Search for the cell housing the specified text and yield its (X, Y) center coordinate. 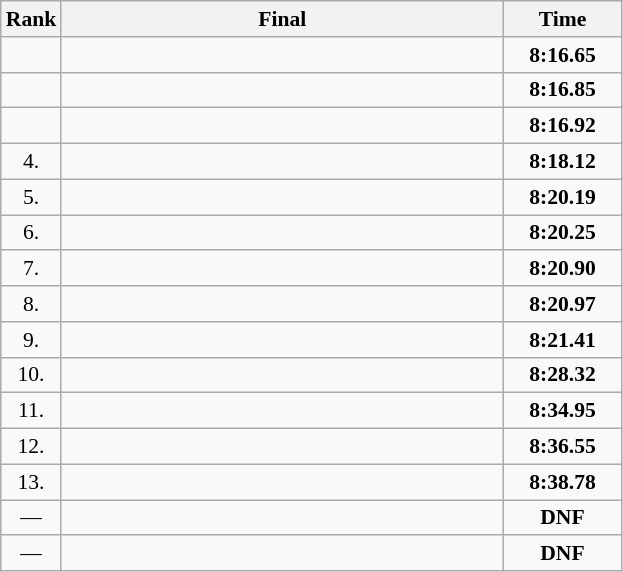
8:20.25 (562, 233)
10. (32, 375)
8. (32, 304)
8:28.32 (562, 375)
8:20.19 (562, 197)
8:38.78 (562, 482)
7. (32, 269)
8:20.97 (562, 304)
5. (32, 197)
8:16.65 (562, 55)
4. (32, 162)
9. (32, 340)
8:20.90 (562, 269)
8:18.12 (562, 162)
8:21.41 (562, 340)
8:36.55 (562, 447)
6. (32, 233)
8:16.92 (562, 126)
11. (32, 411)
Final (282, 19)
12. (32, 447)
Rank (32, 19)
Time (562, 19)
8:16.85 (562, 90)
13. (32, 482)
8:34.95 (562, 411)
